Determine the (x, y) coordinate at the center of the cell enclosing the given text.  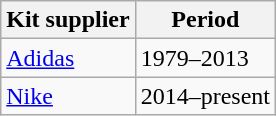
2014–present (205, 96)
Period (205, 20)
Kit supplier (68, 20)
Nike (68, 96)
1979–2013 (205, 58)
Adidas (68, 58)
